Capture the cell that displays the provided text and extract its [X, Y] central coordinate. 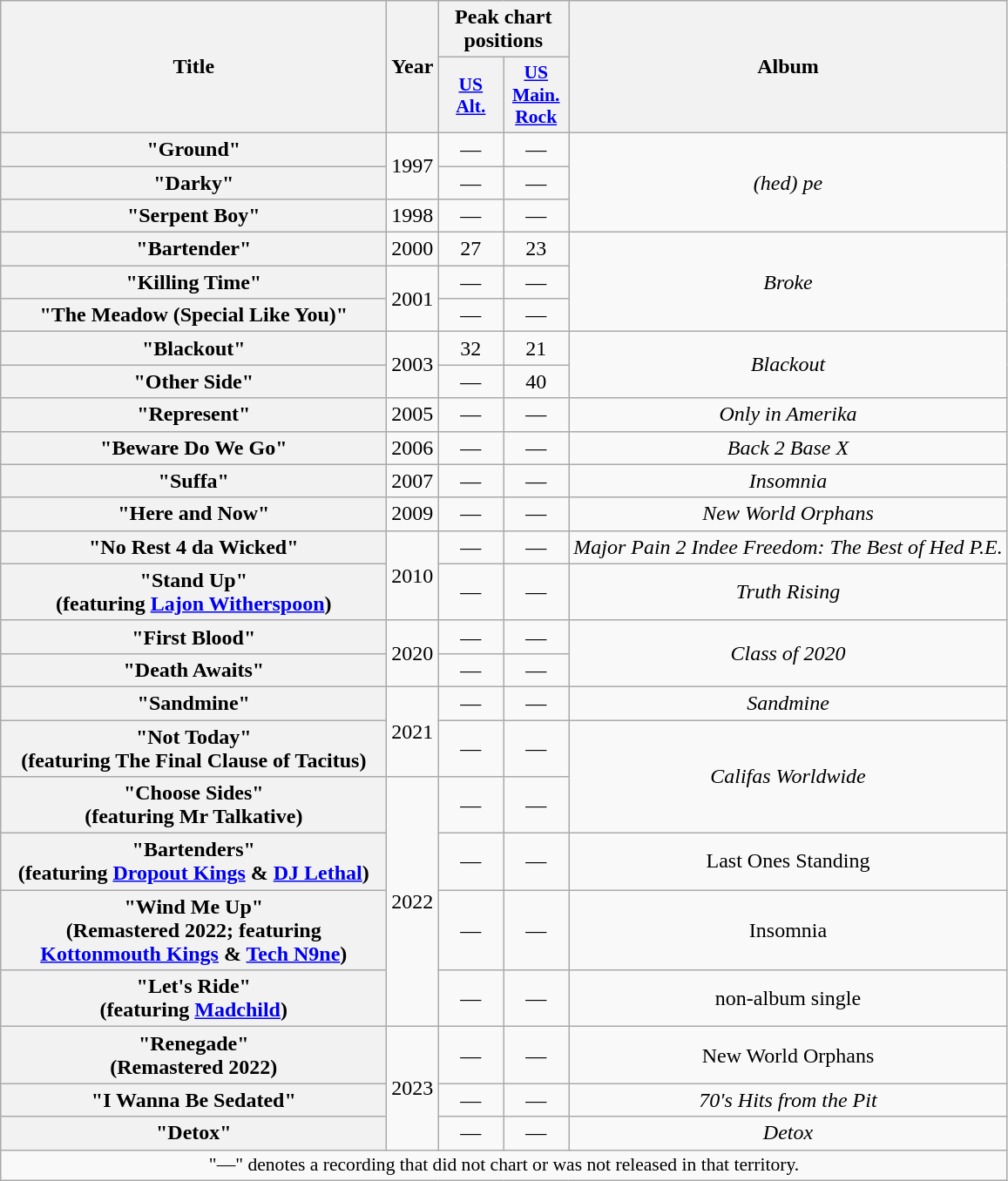
"Not Today"(featuring The Final Clause of Tacitus) [193, 747]
2009 [413, 514]
Sandmine [788, 703]
"Bartenders"(featuring Dropout Kings & DJ Lethal) [193, 862]
"No Rest 4 da Wicked" [193, 547]
"Choose Sides"(featuring Mr Talkative) [193, 805]
"I Wanna Be Sedated" [193, 1100]
Only in Amerika [788, 415]
Class of 2020 [788, 653]
(hed) pe [788, 182]
"Let's Ride"(featuring Madchild) [193, 998]
Detox [788, 1133]
"Renegade"(Remastered 2022) [193, 1056]
"Killing Time" [193, 282]
"Represent" [193, 415]
Title [193, 67]
"Detox" [193, 1133]
Year [413, 67]
Califas Worldwide [788, 776]
"Death Awaits" [193, 670]
70's Hits from the Pit [788, 1100]
2023 [413, 1089]
2003 [413, 365]
"Here and Now" [193, 514]
32 [470, 348]
2021 [413, 732]
2000 [413, 249]
23 [537, 249]
40 [537, 381]
21 [537, 348]
2005 [413, 415]
Broke [788, 282]
"Other Side" [193, 381]
Last Ones Standing [788, 862]
"First Blood" [193, 637]
"Darky" [193, 182]
2007 [413, 481]
27 [470, 249]
"Wind Me Up"(Remastered 2022; featuring Kottonmouth Kings & Tech N9ne) [193, 930]
2001 [413, 299]
1997 [413, 165]
USMain. Rock [537, 96]
2010 [413, 575]
"Stand Up"(featuring Lajon Witherspoon) [193, 592]
USAlt. [470, 96]
2006 [413, 448]
"Blackout" [193, 348]
Album [788, 67]
"Bartender" [193, 249]
2022 [413, 902]
"Sandmine" [193, 703]
Blackout [788, 365]
Truth Rising [788, 592]
"Suffa" [193, 481]
"Serpent Boy" [193, 216]
Peak chart positions [504, 30]
non-album single [788, 998]
"Ground" [193, 149]
2020 [413, 653]
Back 2 Base X [788, 448]
1998 [413, 216]
Major Pain 2 Indee Freedom: The Best of Hed P.E. [788, 547]
"—" denotes a recording that did not chart or was not released in that territory. [504, 1165]
"The Meadow (Special Like You)" [193, 315]
"Beware Do We Go" [193, 448]
